Find where the given text appears and provide that cell's center as (x, y) coordinate. 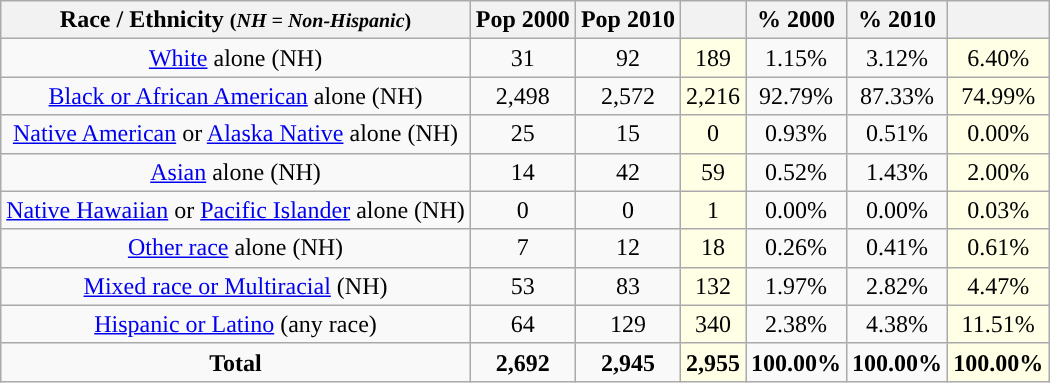
25 (522, 134)
42 (628, 172)
14 (522, 172)
18 (712, 248)
Black or African American alone (NH) (236, 96)
4.47% (998, 286)
% 2010 (898, 20)
1.43% (898, 172)
0.41% (898, 248)
64 (522, 324)
1 (712, 210)
0.52% (796, 172)
83 (628, 286)
% 2000 (796, 20)
12 (628, 248)
6.40% (998, 58)
87.33% (898, 96)
132 (712, 286)
Race / Ethnicity (NH = Non-Hispanic) (236, 20)
2,216 (712, 96)
Other race alone (NH) (236, 248)
3.12% (898, 58)
92.79% (796, 96)
2.38% (796, 324)
92 (628, 58)
11.51% (998, 324)
2.00% (998, 172)
2,945 (628, 362)
Hispanic or Latino (any race) (236, 324)
2,955 (712, 362)
0.26% (796, 248)
2,572 (628, 96)
0.03% (998, 210)
0.61% (998, 248)
74.99% (998, 96)
White alone (NH) (236, 58)
1.97% (796, 286)
0.51% (898, 134)
15 (628, 134)
0.93% (796, 134)
31 (522, 58)
129 (628, 324)
2,498 (522, 96)
Total (236, 362)
1.15% (796, 58)
Asian alone (NH) (236, 172)
7 (522, 248)
53 (522, 286)
59 (712, 172)
4.38% (898, 324)
Native Hawaiian or Pacific Islander alone (NH) (236, 210)
340 (712, 324)
2,692 (522, 362)
Pop 2000 (522, 20)
2.82% (898, 286)
Pop 2010 (628, 20)
Mixed race or Multiracial (NH) (236, 286)
189 (712, 58)
Native American or Alaska Native alone (NH) (236, 134)
